Scan for the cell matching the given text and deliver its (x, y) coordinate at center. 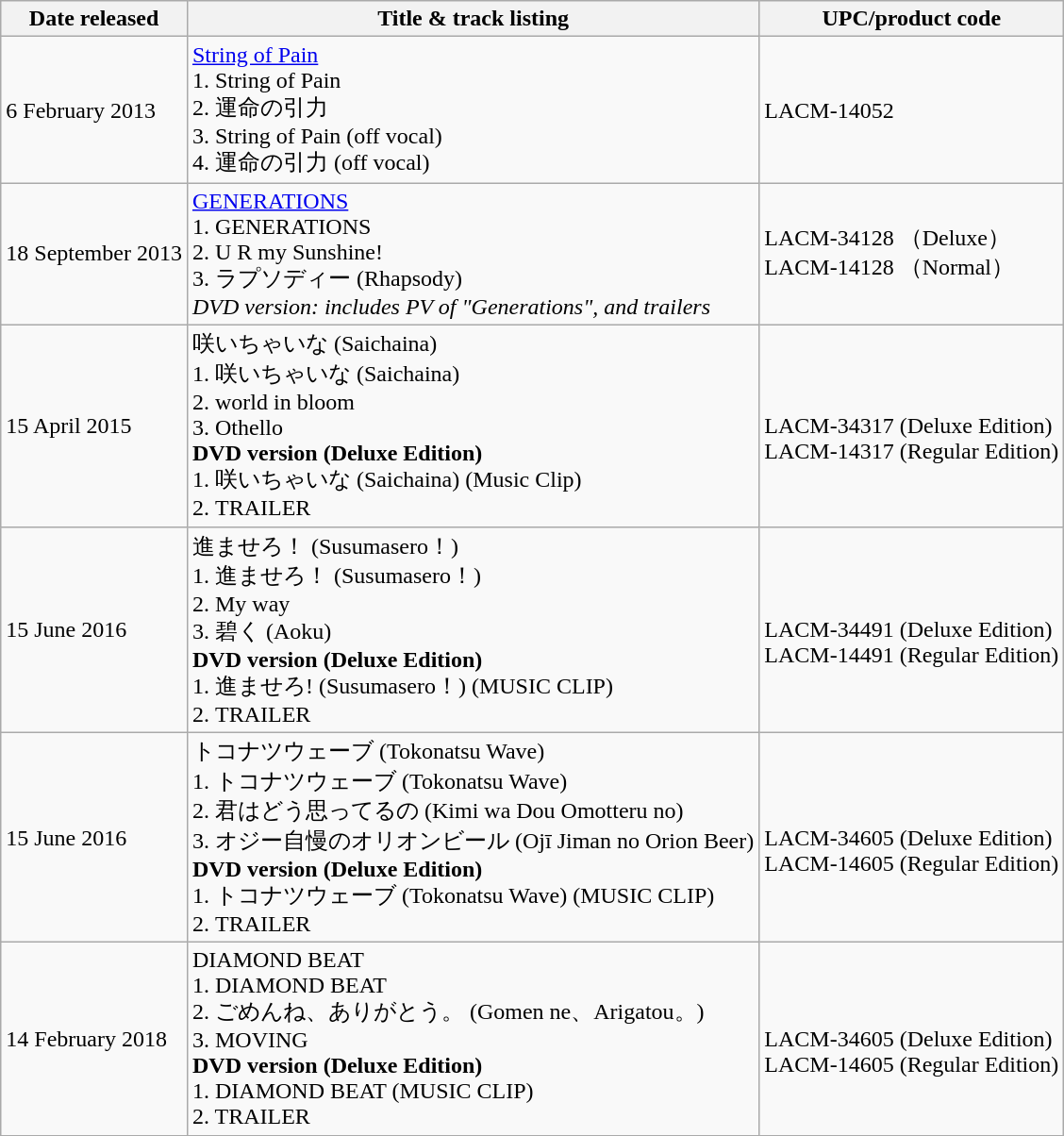
15 April 2015 (94, 426)
Title & track listing (473, 19)
LACM-14052 (911, 109)
UPC/product code (911, 19)
String of Pain 1. String of Pain 2. 運命の引力 3. String of Pain (off vocal) 4. 運命の引力 (off vocal) (473, 109)
咲いちゃいな (Saichaina) 1. 咲いちゃいな (Saichaina) 2. world in bloom 3. Othello DVD version (Deluxe Edition) 1. 咲いちゃいな (Saichaina) (Music Clip) 2. TRAILER (473, 426)
GENERATIONS 1. GENERATIONS 2. U R my Sunshine! 3. ラプソディー (Rhapsody) DVD version: includes PV of "Generations", and trailers (473, 255)
6 February 2013 (94, 109)
14 February 2018 (94, 1040)
進ませろ！ (Susumasero！) 1. 進ませろ！ (Susumasero！) 2. My way 3. 碧く (Aoku) DVD version (Deluxe Edition) 1. 進ませろ! (Susumasero！) (MUSIC CLIP) 2. TRAILER (473, 629)
LACM-34491 (Deluxe Edition) LACM-14491 (Regular Edition) (911, 629)
Date released (94, 19)
DIAMOND BEAT 1. DIAMOND BEAT 2. ごめんね、ありがとう。 (Gomen ne、Arigatou。) 3. MOVING DVD version (Deluxe Edition) 1. DIAMOND BEAT (MUSIC CLIP) 2. TRAILER (473, 1040)
LACM-34317 (Deluxe Edition) LACM-14317 (Regular Edition) (911, 426)
LACM-34128 （Deluxe） LACM-14128 （Normal） (911, 255)
18 September 2013 (94, 255)
